Determine the [x, y] coordinate at the center of the cell enclosing the given text.  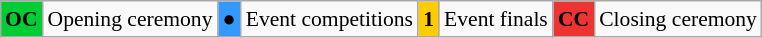
Opening ceremony [130, 19]
OC [22, 19]
Event finals [496, 19]
CC [574, 19]
1 [428, 19]
● [230, 19]
Event competitions [330, 19]
Closing ceremony [678, 19]
